Return the (x, y) coordinate for the center point of the cell that contains the specified text.  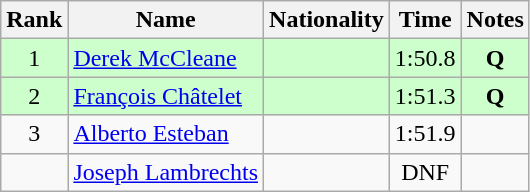
Nationality (327, 20)
Name (166, 20)
1 (34, 58)
Notes (495, 20)
Time (425, 20)
Joseph Lambrechts (166, 172)
Alberto Esteban (166, 134)
Rank (34, 20)
2 (34, 96)
3 (34, 134)
1:51.3 (425, 96)
1:50.8 (425, 58)
François Châtelet (166, 96)
1:51.9 (425, 134)
Derek McCleane (166, 58)
DNF (425, 172)
